Search for the cell housing the specified text and yield its [x, y] center coordinate. 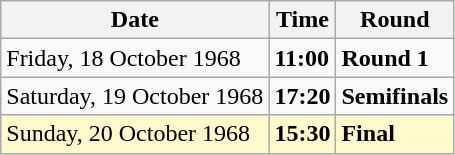
17:20 [302, 96]
Sunday, 20 October 1968 [135, 134]
Friday, 18 October 1968 [135, 58]
Final [395, 134]
Saturday, 19 October 1968 [135, 96]
Date [135, 20]
11:00 [302, 58]
Time [302, 20]
Round [395, 20]
15:30 [302, 134]
Round 1 [395, 58]
Semifinals [395, 96]
